Identify which cell holds the provided text, then report its [X, Y] central coordinate. 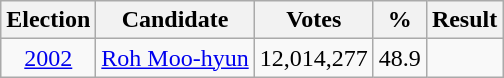
Candidate [175, 20]
Result [464, 20]
48.9 [400, 58]
Roh Moo-hyun [175, 58]
% [400, 20]
Votes [314, 20]
Election [48, 20]
12,014,277 [314, 58]
2002 [48, 58]
